Pinpoint the cell where the given text exists, returning its (x, y) midpoint coordinate. 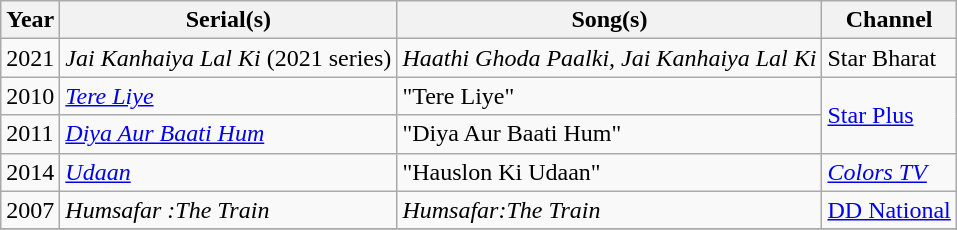
2010 (30, 96)
Haathi Ghoda Paalki, Jai Kanhaiya Lal Ki (610, 58)
2011 (30, 134)
2007 (30, 210)
Year (30, 20)
Jai Kanhaiya Lal Ki (2021 series) (228, 58)
2021 (30, 58)
"Hauslon Ki Udaan" (610, 172)
2014 (30, 172)
Star Bharat (889, 58)
Humsafar :The Train (228, 210)
"Diya Aur Baati Hum" (610, 134)
Humsafar:The Train (610, 210)
Udaan (228, 172)
Serial(s) (228, 20)
"Tere Liye" (610, 96)
Star Plus (889, 115)
Colors TV (889, 172)
Tere Liye (228, 96)
DD National (889, 210)
Diya Aur Baati Hum (228, 134)
Channel (889, 20)
Song(s) (610, 20)
